Identify which cell holds the provided text, then report its [x, y] central coordinate. 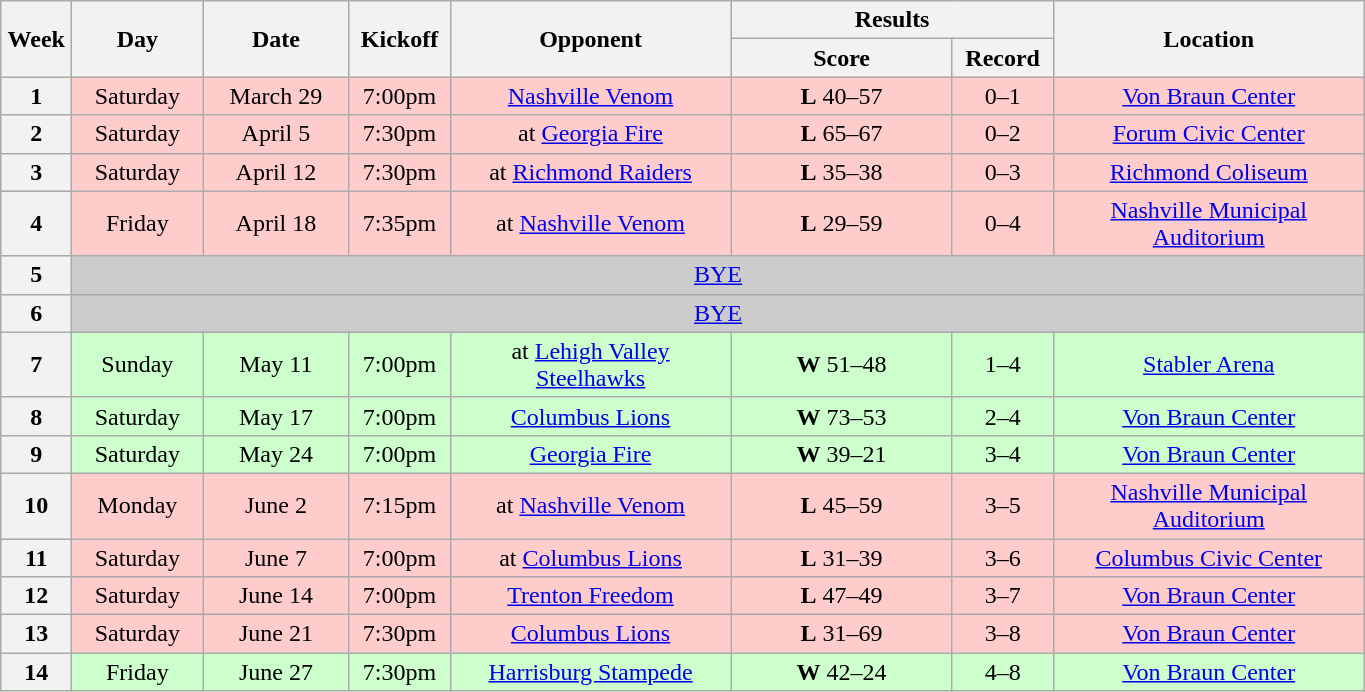
8 [36, 416]
12 [36, 596]
at Georgia Fire [590, 134]
L 31–39 [842, 557]
March 29 [276, 96]
4 [36, 224]
L 65–67 [842, 134]
2–4 [1002, 416]
Columbus Civic Center [1208, 557]
13 [36, 634]
0–3 [1002, 172]
W 39–21 [842, 454]
May 11 [276, 364]
Forum Civic Center [1208, 134]
3 [36, 172]
Georgia Fire [590, 454]
June 7 [276, 557]
June 27 [276, 672]
Stabler Arena [1208, 364]
14 [36, 672]
L 35–38 [842, 172]
W 73–53 [842, 416]
L 40–57 [842, 96]
L 47–49 [842, 596]
L 31–69 [842, 634]
3–5 [1002, 506]
Results [892, 20]
June 2 [276, 506]
Sunday [138, 364]
Richmond Coliseum [1208, 172]
at Columbus Lions [590, 557]
W 42–24 [842, 672]
at Richmond Raiders [590, 172]
Trenton Freedom [590, 596]
Day [138, 39]
May 24 [276, 454]
9 [36, 454]
Harrisburg Stampede [590, 672]
April 12 [276, 172]
1–4 [1002, 364]
1 [36, 96]
April 5 [276, 134]
W 51–48 [842, 364]
June 21 [276, 634]
Monday [138, 506]
7:15pm [400, 506]
7 [36, 364]
7:35pm [400, 224]
L 45–59 [842, 506]
Date [276, 39]
5 [36, 275]
0–4 [1002, 224]
May 17 [276, 416]
at Lehigh Valley Steelhawks [590, 364]
6 [36, 313]
11 [36, 557]
Opponent [590, 39]
3–4 [1002, 454]
June 14 [276, 596]
3–8 [1002, 634]
4–8 [1002, 672]
0–2 [1002, 134]
Location [1208, 39]
Score [842, 58]
L 29–59 [842, 224]
0–1 [1002, 96]
3–7 [1002, 596]
Record [1002, 58]
3–6 [1002, 557]
2 [36, 134]
Week [36, 39]
10 [36, 506]
Kickoff [400, 39]
Nashville Venom [590, 96]
April 18 [276, 224]
